Capture the cell that displays the provided text and extract its [X, Y] central coordinate. 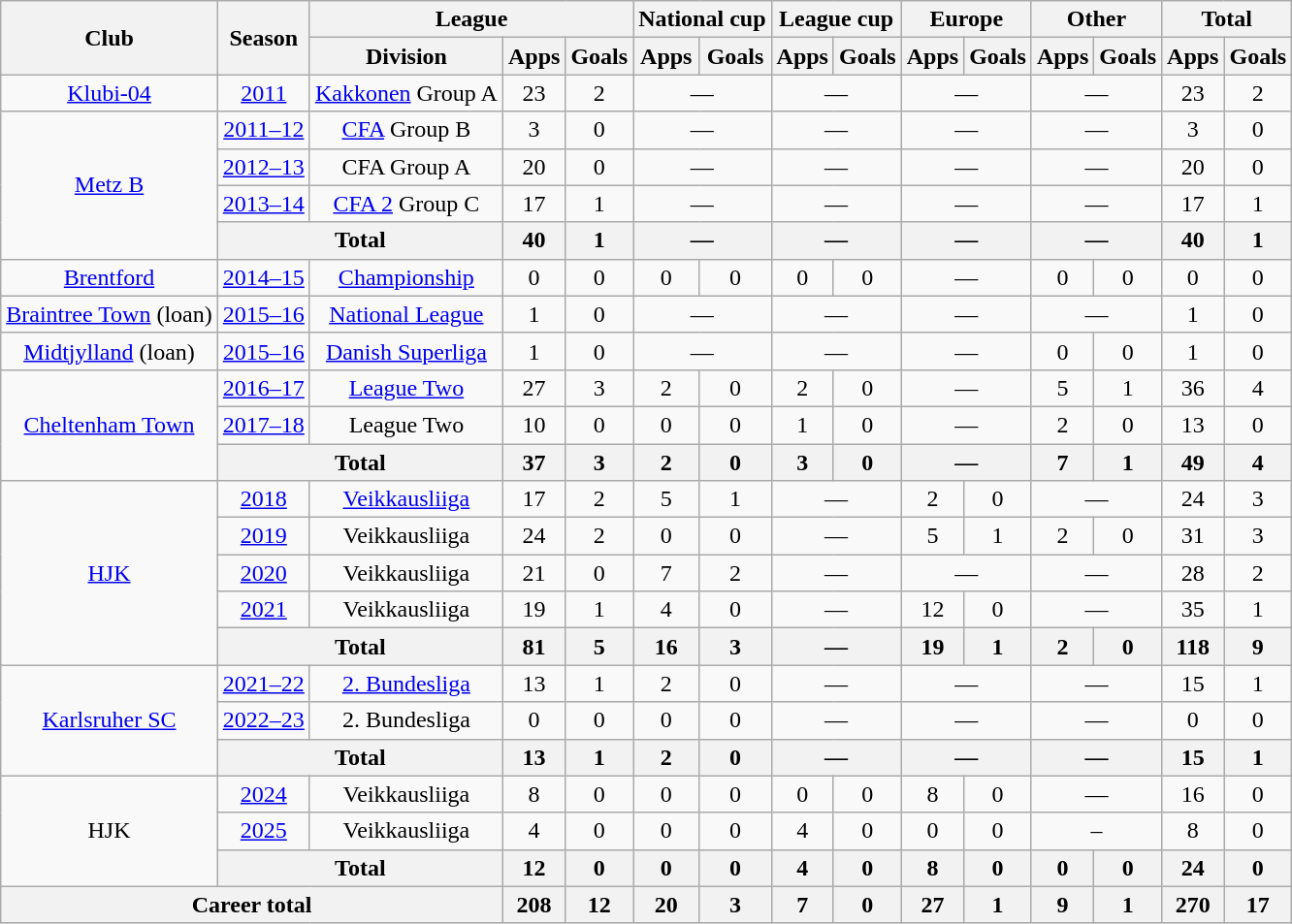
2020 [264, 573]
118 [1193, 647]
– [1096, 831]
National League [405, 314]
2017–18 [264, 425]
35 [1193, 610]
Club [110, 38]
League [471, 19]
81 [533, 647]
2012–13 [264, 167]
Brentford [110, 277]
CFA Group B [405, 130]
Career total [252, 905]
2011–12 [264, 130]
League cup [836, 19]
2013–14 [264, 204]
2022–23 [264, 720]
2024 [264, 794]
21 [533, 573]
2011 [264, 93]
Season [264, 38]
2016–17 [264, 388]
270 [1193, 905]
2021–22 [264, 684]
2021 [264, 610]
Kakkonen Group A [405, 93]
Europe [966, 19]
Other [1096, 19]
Midtjylland (loan) [110, 351]
37 [533, 462]
Cheltenham Town [110, 425]
Danish Superliga [405, 351]
CFA 2 Group C [405, 204]
2018 [264, 499]
2019 [264, 536]
Karlsruher SC [110, 720]
National cup [702, 19]
Klubi-04 [110, 93]
31 [1193, 536]
Championship [405, 277]
28 [1193, 573]
10 [533, 425]
2025 [264, 831]
208 [533, 905]
2014–15 [264, 277]
Braintree Town (loan) [110, 314]
36 [1193, 388]
CFA Group A [405, 167]
Division [405, 56]
Metz B [110, 185]
49 [1193, 462]
